Determine the [x, y] coordinate at the center of the cell enclosing the given text.  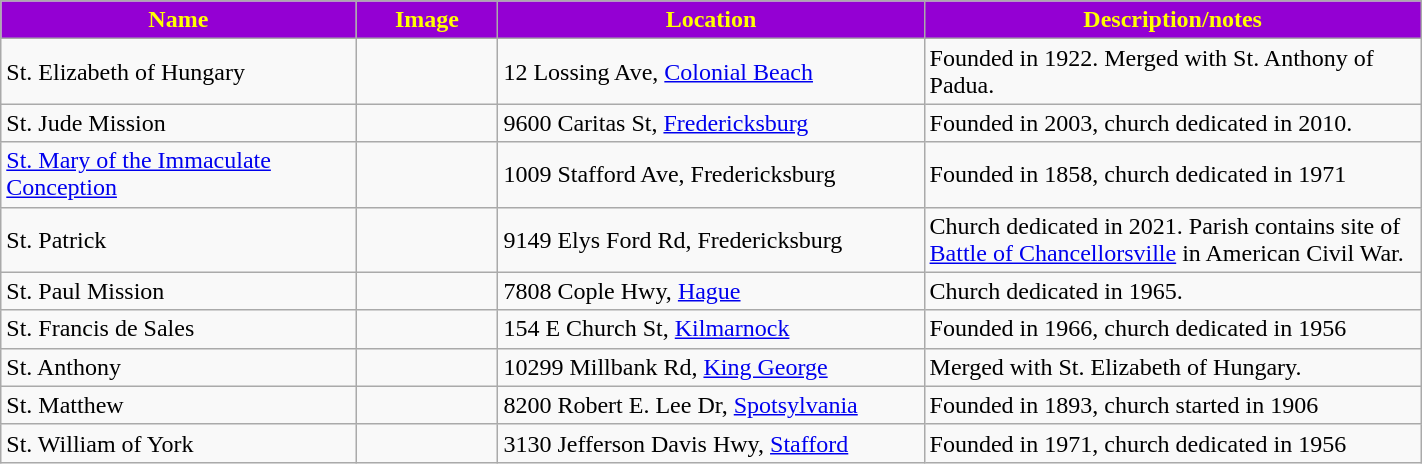
St. Elizabeth of Hungary [178, 72]
7808 Cople Hwy, Hague [711, 291]
Founded in 1971, church dedicated in 1956 [1172, 443]
St. Jude Mission [178, 123]
3130 Jefferson Davis Hwy, Stafford [711, 443]
Location [711, 20]
Name [178, 20]
St. William of York [178, 443]
9600 Caritas St, Fredericksburg [711, 123]
St. Francis de Sales [178, 329]
St. Paul Mission [178, 291]
Founded in 1922. Merged with St. Anthony of Padua. [1172, 72]
12 Lossing Ave, Colonial Beach [711, 72]
St. Matthew [178, 405]
Founded in 1966, church dedicated in 1956 [1172, 329]
Church dedicated in 1965. [1172, 291]
Founded in 1893, church started in 1906 [1172, 405]
St. Anthony [178, 367]
Merged with St. Elizabeth of Hungary. [1172, 367]
154 E Church St, Kilmarnock [711, 329]
Description/notes [1172, 20]
10299 Millbank Rd, King George [711, 367]
Founded in 1858, church dedicated in 1971 [1172, 174]
St. Mary of the Immaculate Conception [178, 174]
St. Patrick [178, 240]
9149 Elys Ford Rd, Fredericksburg [711, 240]
Founded in 2003, church dedicated in 2010. [1172, 123]
8200 Robert E. Lee Dr, Spotsylvania [711, 405]
1009 Stafford Ave, Fredericksburg [711, 174]
Church dedicated in 2021. Parish contains site of Battle of Chancellorsville in American Civil War. [1172, 240]
Image [427, 20]
